From the cell containing the given text, extract its center point as [x, y] coordinate. 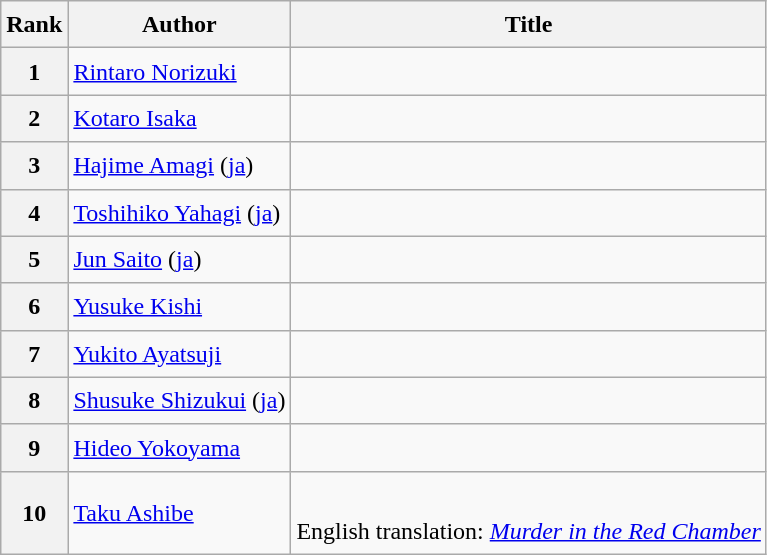
Shusuke Shizukui (ja) [180, 400]
Yusuke Kishi [180, 306]
Title [528, 24]
Rank [34, 24]
English translation: Murder in the Red Chamber [528, 512]
Taku Ashibe [180, 512]
1 [34, 72]
7 [34, 354]
5 [34, 260]
9 [34, 448]
Author [180, 24]
10 [34, 512]
8 [34, 400]
2 [34, 118]
Jun Saito (ja) [180, 260]
Toshihiko Yahagi (ja) [180, 212]
Kotaro Isaka [180, 118]
6 [34, 306]
3 [34, 166]
Yukito Ayatsuji [180, 354]
Hajime Amagi (ja) [180, 166]
Rintaro Norizuki [180, 72]
Hideo Yokoyama [180, 448]
4 [34, 212]
